Provide the [X, Y] coordinate of the cell's center where the given text is located.  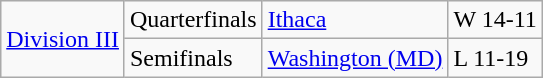
Washington (MD) [355, 58]
Quarterfinals [193, 20]
W 14-11 [495, 20]
Division III [63, 39]
L 11-19 [495, 58]
Semifinals [193, 58]
Ithaca [355, 20]
